Determine the [x, y] coordinate at the center of the cell enclosing the given text.  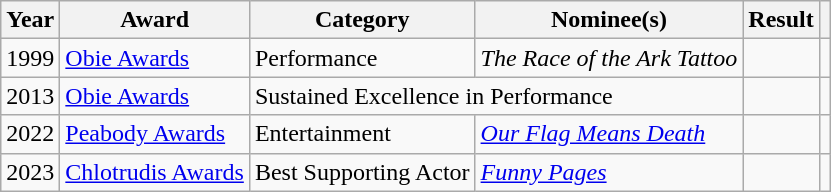
2022 [30, 134]
2013 [30, 96]
Chlotrudis Awards [155, 172]
Best Supporting Actor [362, 172]
Year [30, 20]
Entertainment [362, 134]
Nominee(s) [609, 20]
Category [362, 20]
2023 [30, 172]
Award [155, 20]
Sustained Excellence in Performance [496, 96]
Funny Pages [609, 172]
The Race of the Ark Tattoo [609, 58]
Peabody Awards [155, 134]
Our Flag Means Death [609, 134]
1999 [30, 58]
Result [781, 20]
Performance [362, 58]
